From the cell containing the given text, extract its center point as (X, Y) coordinate. 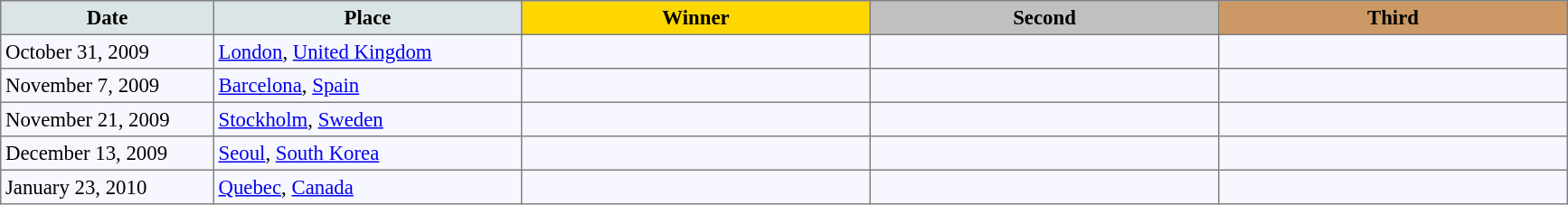
Second (1044, 18)
October 31, 2009 (108, 51)
November 7, 2009 (108, 86)
Seoul, South Korea (367, 154)
Third (1393, 18)
Date (108, 18)
Winner (696, 18)
Quebec, Canada (367, 187)
London, United Kingdom (367, 51)
November 21, 2009 (108, 119)
Place (367, 18)
January 23, 2010 (108, 187)
Stockholm, Sweden (367, 119)
December 13, 2009 (108, 154)
Barcelona, Spain (367, 86)
